Return the (x, y) coordinate for the center point of the cell that contains the specified text.  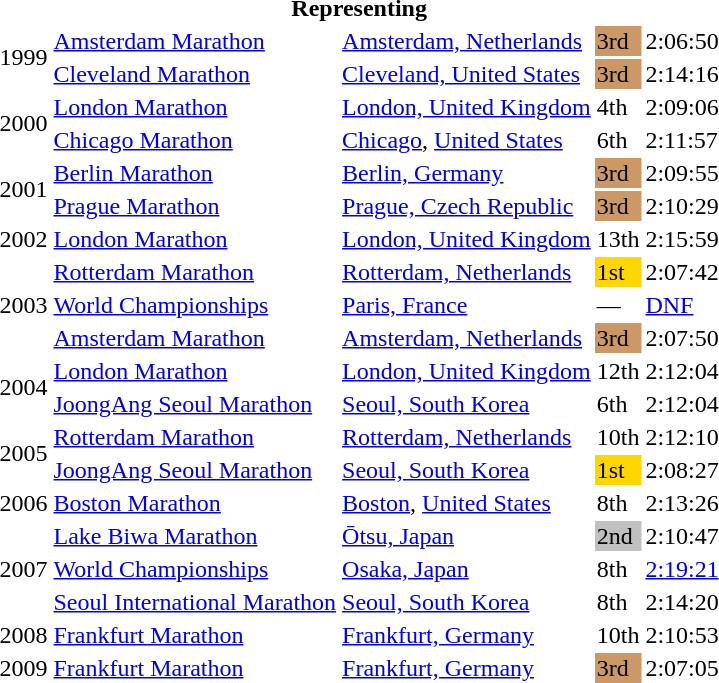
Boston Marathon (195, 503)
Berlin Marathon (195, 173)
— (618, 305)
Boston, United States (467, 503)
Prague, Czech Republic (467, 206)
Chicago Marathon (195, 140)
2nd (618, 536)
Paris, France (467, 305)
Osaka, Japan (467, 569)
Cleveland, United States (467, 74)
Berlin, Germany (467, 173)
12th (618, 371)
4th (618, 107)
Ōtsu, Japan (467, 536)
Seoul International Marathon (195, 602)
Prague Marathon (195, 206)
Lake Biwa Marathon (195, 536)
13th (618, 239)
Cleveland Marathon (195, 74)
Chicago, United States (467, 140)
